Scan for the cell matching the given text and deliver its [x, y] coordinate at center. 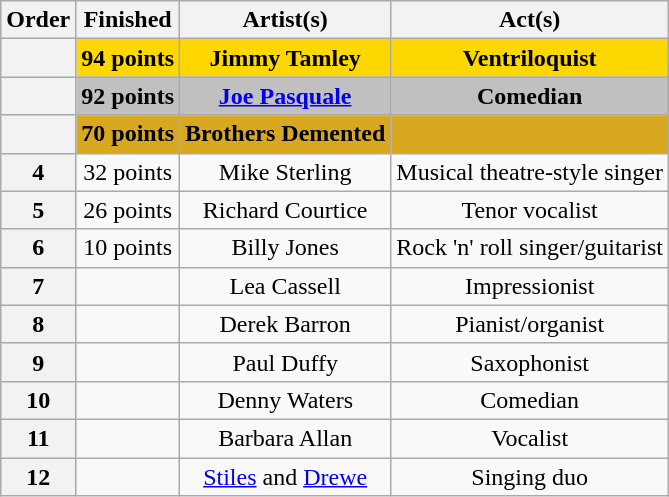
Billy Jones [286, 248]
10 points [128, 248]
92 points [128, 96]
Denny Waters [286, 400]
Musical theatre-style singer [530, 172]
Tenor vocalist [530, 210]
Brothers Demented [286, 134]
6 [38, 248]
94 points [128, 58]
4 [38, 172]
7 [38, 286]
Mike Sterling [286, 172]
Act(s) [530, 20]
8 [38, 324]
Impressionist [530, 286]
Artist(s) [286, 20]
Pianist/organist [530, 324]
Paul Duffy [286, 362]
Joe Pasquale [286, 96]
Order [38, 20]
26 points [128, 210]
Vocalist [530, 438]
32 points [128, 172]
Rock 'n' roll singer/guitarist [530, 248]
70 points [128, 134]
12 [38, 477]
Jimmy Tamley [286, 58]
Richard Courtice [286, 210]
10 [38, 400]
9 [38, 362]
5 [38, 210]
Derek Barron [286, 324]
11 [38, 438]
Finished [128, 20]
Singing duo [530, 477]
Ventriloquist [530, 58]
Saxophonist [530, 362]
Barbara Allan [286, 438]
Stiles and Drewe [286, 477]
Lea Cassell [286, 286]
